Scan for the cell matching the given text and deliver its (X, Y) coordinate at center. 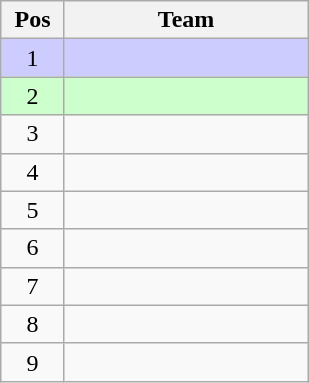
Team (186, 20)
4 (33, 172)
Pos (33, 20)
7 (33, 286)
5 (33, 210)
9 (33, 362)
3 (33, 134)
1 (33, 58)
6 (33, 248)
8 (33, 324)
2 (33, 96)
